Extract the [X, Y] coordinate from the center of the cell holding the provided text.  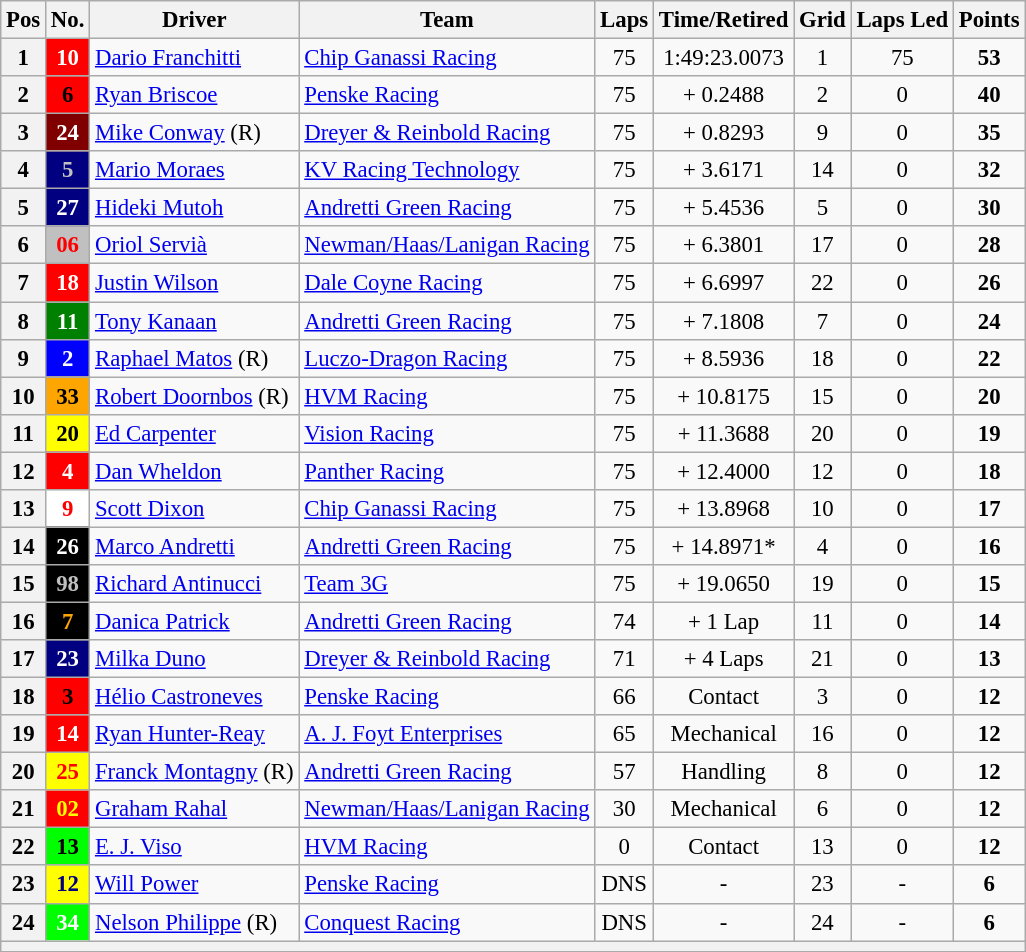
Panther Racing [447, 471]
Laps Led [902, 20]
Robert Doornbos (R) [194, 396]
40 [988, 95]
Franck Montagny (R) [194, 772]
Hideki Mutoh [194, 208]
Oriol Servià [194, 245]
No. [68, 20]
+ 1 Lap [724, 621]
Justin Wilson [194, 283]
Dale Coyne Racing [447, 283]
+ 5.4536 [724, 208]
+ 4 Laps [724, 659]
Team 3G [447, 584]
Ed Carpenter [194, 433]
+ 12.4000 [724, 471]
+ 7.1808 [724, 321]
06 [68, 245]
Handling [724, 772]
+ 14.8971* [724, 546]
Tony Kanaan [194, 321]
98 [68, 584]
35 [988, 133]
Points [988, 20]
Milka Duno [194, 659]
Pos [24, 20]
+ 19.0650 [724, 584]
66 [624, 697]
Raphael Matos (R) [194, 358]
Conquest Racing [447, 922]
+ 6.6997 [724, 283]
Scott Dixon [194, 509]
+ 0.8293 [724, 133]
+ 6.3801 [724, 245]
+ 10.8175 [724, 396]
Dario Franchitti [194, 58]
25 [68, 772]
Hélio Castroneves [194, 697]
02 [68, 809]
Mike Conway (R) [194, 133]
28 [988, 245]
Will Power [194, 885]
KV Racing Technology [447, 170]
Team [447, 20]
Grid [822, 20]
27 [68, 208]
Mario Moraes [194, 170]
Richard Antinucci [194, 584]
65 [624, 734]
Ryan Briscoe [194, 95]
Graham Rahal [194, 809]
32 [988, 170]
+ 8.5936 [724, 358]
74 [624, 621]
A. J. Foyt Enterprises [447, 734]
Laps [624, 20]
Vision Racing [447, 433]
57 [624, 772]
Marco Andretti [194, 546]
+ 3.6171 [724, 170]
Time/Retired [724, 20]
+ 13.8968 [724, 509]
71 [624, 659]
34 [68, 922]
Luczo-Dragon Racing [447, 358]
+ 0.2488 [724, 95]
33 [68, 396]
E. J. Viso [194, 847]
Driver [194, 20]
1:49:23.0073 [724, 58]
Danica Patrick [194, 621]
Nelson Philippe (R) [194, 922]
53 [988, 58]
+ 11.3688 [724, 433]
Ryan Hunter-Reay [194, 734]
Dan Wheldon [194, 471]
